From the cell containing the given text, extract its center point as (x, y) coordinate. 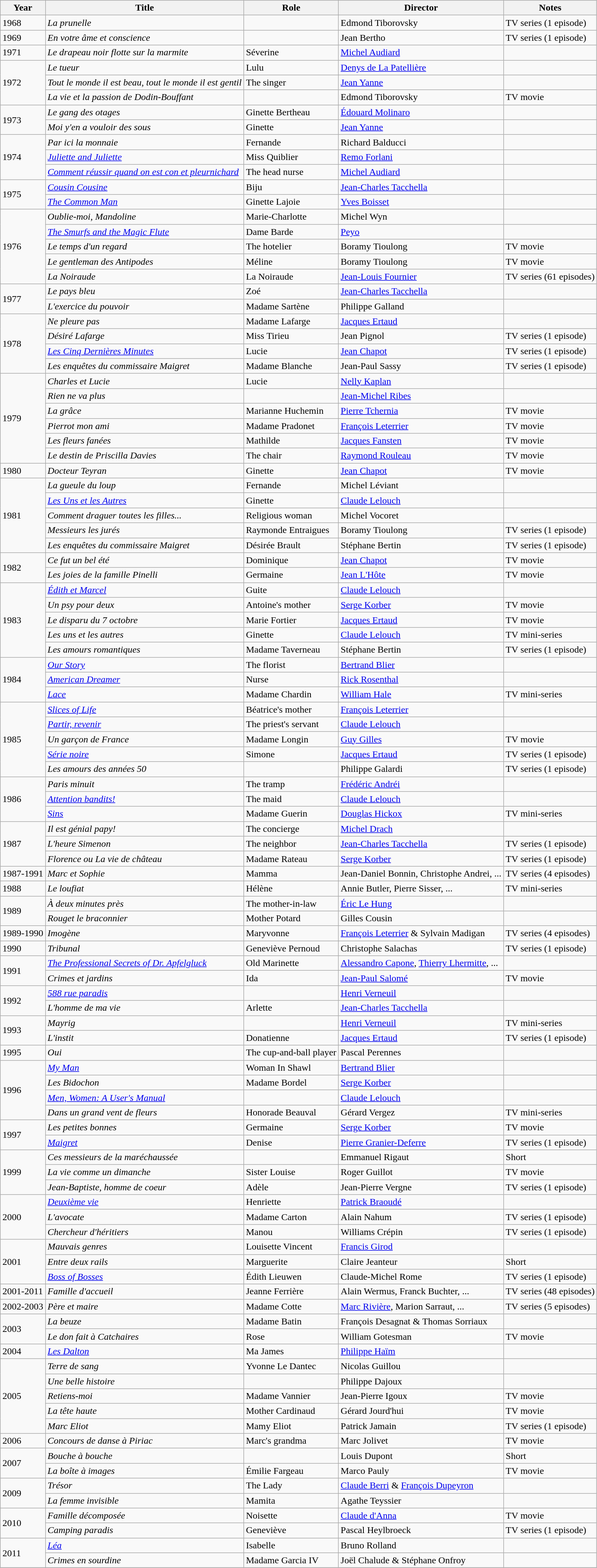
Patrick Braoudé (421, 1202)
Séverine (291, 53)
1985 (23, 739)
Cousin Cousine (145, 187)
The mother-in-law (291, 903)
Hélène (291, 888)
1972 (23, 82)
1975 (23, 195)
1992 (23, 1000)
My Man (145, 1068)
Mother Cardinaud (291, 1411)
Léa (145, 1545)
Role (291, 8)
Le drapeau noir flotte sur la marmite (145, 53)
L'homme de ma vie (145, 1008)
Madame Cotte (291, 1306)
Rouget le braconnier (145, 919)
Chercheur d'héritiers (145, 1232)
Maigret (145, 1142)
Marguerite (291, 1262)
La tête haute (145, 1411)
Terre de sang (145, 1366)
Docteur Teyran (145, 471)
Guy Gilles (421, 739)
Le disparu du 7 octobre (145, 620)
Madame Pradonet (291, 426)
Geneviève (291, 1530)
Madame Rateau (291, 859)
Michel Wyn (421, 217)
Le pays bleu (145, 291)
Crimes en sourdine (145, 1560)
2011 (23, 1553)
Mauvais genres (145, 1247)
Jean-Paul Sassy (421, 366)
2001-2011 (23, 1292)
Denise (291, 1142)
Le loufiat (145, 888)
Sins (145, 814)
Claire Jeanteur (421, 1262)
Francis Girod (421, 1247)
Marco Pauly (421, 1471)
Méline (291, 262)
Denys de La Patellière (421, 67)
Emmanuel Rigaut (421, 1157)
Nicolas Guillou (421, 1366)
Antoine's mother (291, 605)
François Desagnat & Thomas Sorriaux (421, 1321)
1969 (23, 38)
TV series (48 episodes) (550, 1292)
The Professional Secrets of Dr. Apfelgluck (145, 963)
Madame Longin (291, 739)
Our Story (145, 665)
Pascal Heylbroeck (421, 1530)
Isabelle (291, 1545)
Jean-Paul Salomé (421, 978)
Madame Blanche (291, 366)
1990 (23, 948)
Lace (145, 695)
Les amours romantiques (145, 649)
Madame Lafarge (291, 321)
Tribunal (145, 948)
1995 (23, 1053)
1971 (23, 53)
La vie comme un dimanche (145, 1172)
Il est génial papy! (145, 829)
The head nurse (291, 172)
Mathilde (291, 441)
1978 (23, 344)
588 rue paradis (145, 993)
Sister Louise (291, 1172)
Roger Guillot (421, 1172)
François Leterrier & Sylvain Madigan (421, 933)
1987-1991 (23, 873)
William Gotesman (421, 1336)
Le gang des otages (145, 112)
Marc's grandma (291, 1441)
Frédéric Andréi (421, 784)
Biju (291, 187)
1991 (23, 971)
La boîte à images (145, 1471)
Les amours des années 50 (145, 769)
2000 (23, 1217)
Alessandro Capone, Thierry Lhermitte, ... (421, 963)
Désiré Lafarge (145, 336)
2009 (23, 1493)
Mamita (291, 1501)
1989-1990 (23, 933)
La grâce (145, 411)
Les uns et les autres (145, 635)
Dame Barde (291, 232)
Désirée Brault (291, 545)
The singer (291, 82)
Rose (291, 1336)
Madame Chardin (291, 695)
Geneviève Pernoud (291, 948)
Madame Carton (291, 1217)
Marie Fortier (291, 620)
Les joies de la famille Pinelli (145, 575)
Yvonne Le Dantec (291, 1366)
The tramp (291, 784)
The Common Man (145, 202)
Richard Balducci (421, 142)
Ce fut un bel été (145, 560)
Comment draguer toutes les filles... (145, 515)
Ginette Bertheau (291, 112)
Henriette (291, 1202)
TV series (5 episodes) (550, 1306)
Bouche à bouche (145, 1456)
Un garçon de France (145, 739)
Pierre Granier-Deferre (421, 1142)
Miss Quiblier (291, 157)
2005 (23, 1396)
1996 (23, 1090)
L'exercice du pouvoir (145, 306)
Marc Rivière, Marion Sarraut, ... (421, 1306)
Zoé (291, 291)
Douglas Hickox (421, 814)
Jean-Pierre Igoux (421, 1396)
Yves Boisset (421, 202)
The hotelier (291, 247)
Guite (291, 590)
Annie Butler, Pierre Sisser, ... (421, 888)
Ginette Lajoie (291, 202)
Noisette (291, 1515)
Louisette Vincent (291, 1247)
The cup-and-ball player (291, 1053)
Charles et Lucie (145, 381)
La vie et la passion de Dodin-Bouffant (145, 97)
1973 (23, 120)
Le tueur (145, 67)
En votre âme et conscience (145, 38)
Christophe Salachas (421, 948)
2007 (23, 1463)
2004 (23, 1351)
Agathe Teyssier (421, 1501)
Mamy Eliot (291, 1426)
Bruno Rolland (421, 1545)
L'avocate (145, 1217)
Le don fait à Catchaires (145, 1336)
Ma James (291, 1351)
2003 (23, 1329)
Tout le monde il est beau, tout le monde il est gentil (145, 82)
À deux minutes près (145, 903)
Ces messieurs de la maréchaussée (145, 1157)
Jean-Baptiste, homme de coeur (145, 1187)
Adèle (291, 1187)
1984 (23, 680)
Gilles Cousin (421, 919)
The priest's servant (291, 724)
Éric Le Hung (421, 903)
Year (23, 8)
Patrick Jamain (421, 1426)
Retiens-moi (145, 1396)
1988 (23, 888)
Deuxième vie (145, 1202)
Joël Chalude & Stéphane Onfroy (421, 1560)
Jean-Daniel Bonnin, Christophe Andrei, ... (421, 873)
2001 (23, 1262)
Philippe Galland (421, 306)
The maid (291, 799)
Madame Garcia IV (291, 1560)
Paris minuit (145, 784)
Oui (145, 1053)
Madame Sartène (291, 306)
Madame Guerin (291, 814)
Manou (291, 1232)
The florist (291, 665)
2010 (23, 1523)
Louis Dupont (421, 1456)
Attention bandits! (145, 799)
The chair (291, 456)
Rien ne va plus (145, 396)
1982 (23, 568)
Le temps d'un regard (145, 247)
Marianne Huchemin (291, 411)
Raymonde Entraigues (291, 530)
La femme invisible (145, 1501)
Donatienne (291, 1038)
Père et maire (145, 1306)
Rick Rosenthal (421, 680)
Par ici la monnaie (145, 142)
Jean L'Hôte (421, 575)
Madame Batin (291, 1321)
2002-2003 (23, 1306)
The Lady (291, 1486)
Une belle histoire (145, 1381)
Mamma (291, 873)
Miss Tirieu (291, 336)
Simone (291, 754)
Dans un grand vent de fleurs (145, 1112)
Alain Wermus, Franck Buchter, ... (421, 1292)
Notes (550, 8)
Pierre Tchernia (421, 411)
Trésor (145, 1486)
La gueule du loup (145, 486)
Pascal Perennes (421, 1053)
La prunelle (145, 23)
Jeanne Ferrière (291, 1292)
Ida (291, 978)
Marc Jolivet (421, 1441)
Édith et Marcel (145, 590)
Les Dalton (145, 1351)
Juliette and Juliette (145, 157)
Famille décomposée (145, 1515)
1993 (23, 1030)
Jean-Louis Fournier (421, 276)
Les Bidochon (145, 1082)
American Dreamer (145, 680)
1986 (23, 799)
Marie-Charlotte (291, 217)
1983 (23, 620)
Remo Forlani (421, 157)
Le destin de Priscilla Davies (145, 456)
The neighbor (291, 844)
The concierge (291, 829)
Imogène (145, 933)
Philippe Dajoux (421, 1381)
Madame Vannier (291, 1396)
Alain Nahum (421, 1217)
Madame Bordel (291, 1082)
Moi y'en a vouloir des sous (145, 127)
1981 (23, 515)
Pierrot mon ami (145, 426)
Édouard Molinaro (421, 112)
Les Uns et les Autres (145, 500)
Religious woman (291, 515)
Williams Crépin (421, 1232)
Émilie Fargeau (291, 1471)
Madame Taverneau (291, 649)
Les fleurs fanées (145, 441)
Maryvonne (291, 933)
Title (145, 8)
Jacques Fansten (421, 441)
Messieurs les jurés (145, 530)
L'heure Simenon (145, 844)
Marc Eliot (145, 1426)
Entre deux rails (145, 1262)
Gérard Vergez (421, 1112)
Director (421, 8)
1977 (23, 299)
Partir, revenir (145, 724)
Mayrig (145, 1023)
Jean-Michel Ribes (421, 396)
Jean Pignol (421, 336)
Peyo (421, 232)
Famille d'accueil (145, 1292)
1980 (23, 471)
Crimes et jardins (145, 978)
Nurse (291, 680)
The Smurfs and the Magic Flute (145, 232)
Claude d'Anna (421, 1515)
Michel Drach (421, 829)
Jean Bertho (421, 38)
Men, Women: A User's Manual (145, 1097)
Arlette (291, 1008)
Mother Potard (291, 919)
2006 (23, 1441)
Camping paradis (145, 1530)
Gérard Jourd'hui (421, 1411)
1976 (23, 247)
Philippe Haïm (421, 1351)
Claude Berri & François Dupeyron (421, 1486)
Old Marinette (291, 963)
Les Cinq Dernières Minutes (145, 351)
Jean-Pierre Vergne (421, 1187)
1974 (23, 157)
Marc et Sophie (145, 873)
William Hale (421, 695)
Béatrice's mother (291, 709)
1989 (23, 911)
Florence ou La vie de château (145, 859)
Édith Lieuwen (291, 1277)
Le gentleman des Antipodes (145, 262)
Les petites bonnes (145, 1127)
La beuze (145, 1321)
Michel Vocoret (421, 515)
1987 (23, 844)
Honorade Beauval (291, 1112)
Série noire (145, 754)
Oublie-moi, Mandoline (145, 217)
Concours de danse à Piriac (145, 1441)
1999 (23, 1172)
Dominique (291, 560)
Claude-Michel Rome (421, 1277)
Lulu (291, 67)
1979 (23, 418)
1968 (23, 23)
Woman In Shawl (291, 1068)
Michel Léviant (421, 486)
Ne pleure pas (145, 321)
1997 (23, 1135)
TV series (61 episodes) (550, 276)
Comment réussir quand on est con et pleurnichard (145, 172)
Nelly Kaplan (421, 381)
Boss of Bosses (145, 1277)
L'instit (145, 1038)
Slices of Life (145, 709)
Un psy pour deux (145, 605)
Raymond Rouleau (421, 456)
Philippe Galardi (421, 769)
